Identify which cell holds the provided text, then report its [x, y] central coordinate. 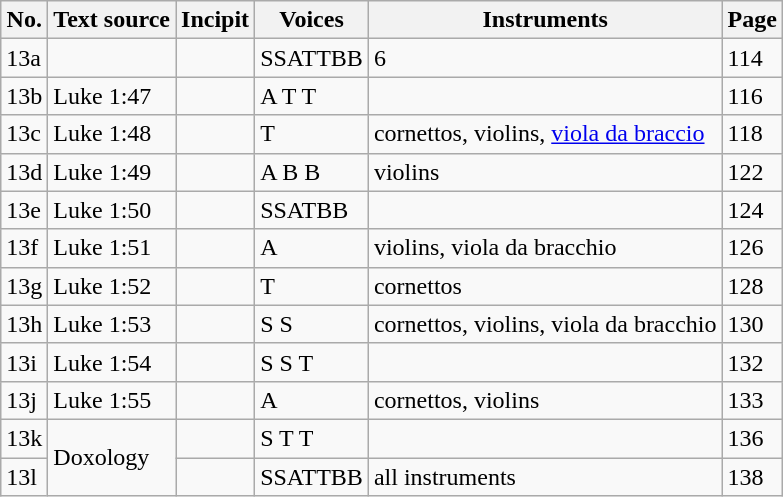
Text source [112, 20]
Luke 1:49 [112, 172]
cornettos, violins [545, 400]
cornettos, violins, viola da braccio [545, 134]
Luke 1:48 [112, 134]
138 [752, 477]
cornettos [545, 286]
Luke 1:55 [112, 400]
A T T [312, 96]
133 [752, 400]
Luke 1:54 [112, 362]
Incipit [216, 20]
violins [545, 172]
Page [752, 20]
13e [24, 210]
Instruments [545, 20]
cornettos, violins, viola da bracchio [545, 324]
130 [752, 324]
13c [24, 134]
Luke 1:51 [112, 248]
6 [545, 58]
Luke 1:47 [112, 96]
violins, viola da bracchio [545, 248]
13b [24, 96]
124 [752, 210]
13l [24, 477]
13g [24, 286]
132 [752, 362]
118 [752, 134]
13d [24, 172]
Voices [312, 20]
13h [24, 324]
all instruments [545, 477]
136 [752, 438]
13f [24, 248]
Luke 1:50 [112, 210]
116 [752, 96]
13a [24, 58]
S S T [312, 362]
13j [24, 400]
SSATBB [312, 210]
114 [752, 58]
Luke 1:52 [112, 286]
126 [752, 248]
122 [752, 172]
S S [312, 324]
S T T [312, 438]
13k [24, 438]
Doxology [112, 457]
A B B [312, 172]
128 [752, 286]
Luke 1:53 [112, 324]
No. [24, 20]
13i [24, 362]
